For the text-containing cell, return its midpoint in [x, y] coordinate format. 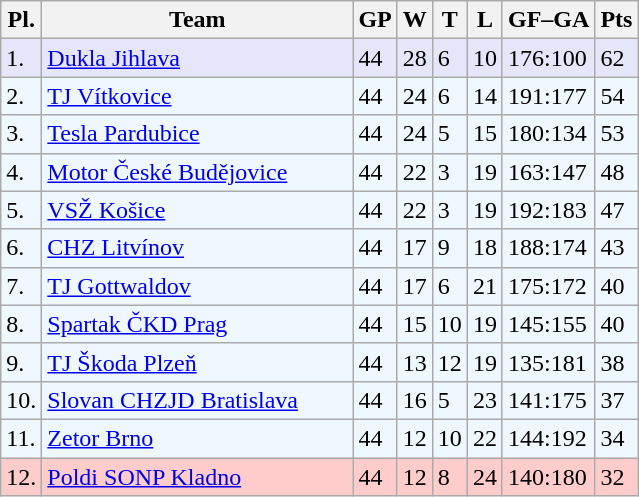
3. [22, 134]
16 [414, 400]
Team [198, 20]
192:183 [548, 210]
GP [375, 20]
CHZ Litvínov [198, 248]
43 [616, 248]
GF–GA [548, 20]
188:174 [548, 248]
28 [414, 58]
18 [484, 248]
34 [616, 438]
6. [22, 248]
23 [484, 400]
48 [616, 172]
175:172 [548, 286]
TJ Gottwaldov [198, 286]
53 [616, 134]
5. [22, 210]
Motor České Budějovice [198, 172]
180:134 [548, 134]
7. [22, 286]
9 [450, 248]
4. [22, 172]
11. [22, 438]
14 [484, 96]
8. [22, 324]
VSŽ Košice [198, 210]
Zetor Brno [198, 438]
54 [616, 96]
145:155 [548, 324]
47 [616, 210]
191:177 [548, 96]
144:192 [548, 438]
Spartak ČKD Prag [198, 324]
163:147 [548, 172]
9. [22, 362]
T [450, 20]
12. [22, 477]
Pts [616, 20]
1. [22, 58]
L [484, 20]
10. [22, 400]
141:175 [548, 400]
Poldi SONP Kladno [198, 477]
Slovan CHZJD Bratislava [198, 400]
21 [484, 286]
13 [414, 362]
Pl. [22, 20]
TJ Škoda Plzeň [198, 362]
32 [616, 477]
37 [616, 400]
TJ Vítkovice [198, 96]
Tesla Pardubice [198, 134]
62 [616, 58]
140:180 [548, 477]
2. [22, 96]
135:181 [548, 362]
W [414, 20]
176:100 [548, 58]
38 [616, 362]
Dukla Jihlava [198, 58]
8 [450, 477]
